From the cell containing the given text, extract its center point as (x, y) coordinate. 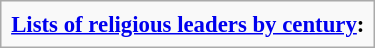
Lists of religious leaders by century: (188, 24)
